From the cell containing the given text, extract its center point as (x, y) coordinate. 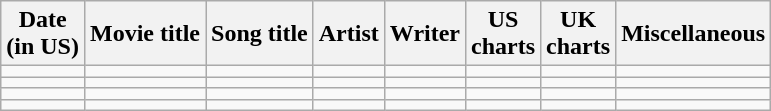
Song title (260, 34)
Movie title (144, 34)
UKcharts (578, 34)
US charts (504, 34)
Miscellaneous (694, 34)
Writer (424, 34)
Date(in US) (43, 34)
Artist (348, 34)
